Provide the (x, y) coordinate of the cell's center where the given text is located.  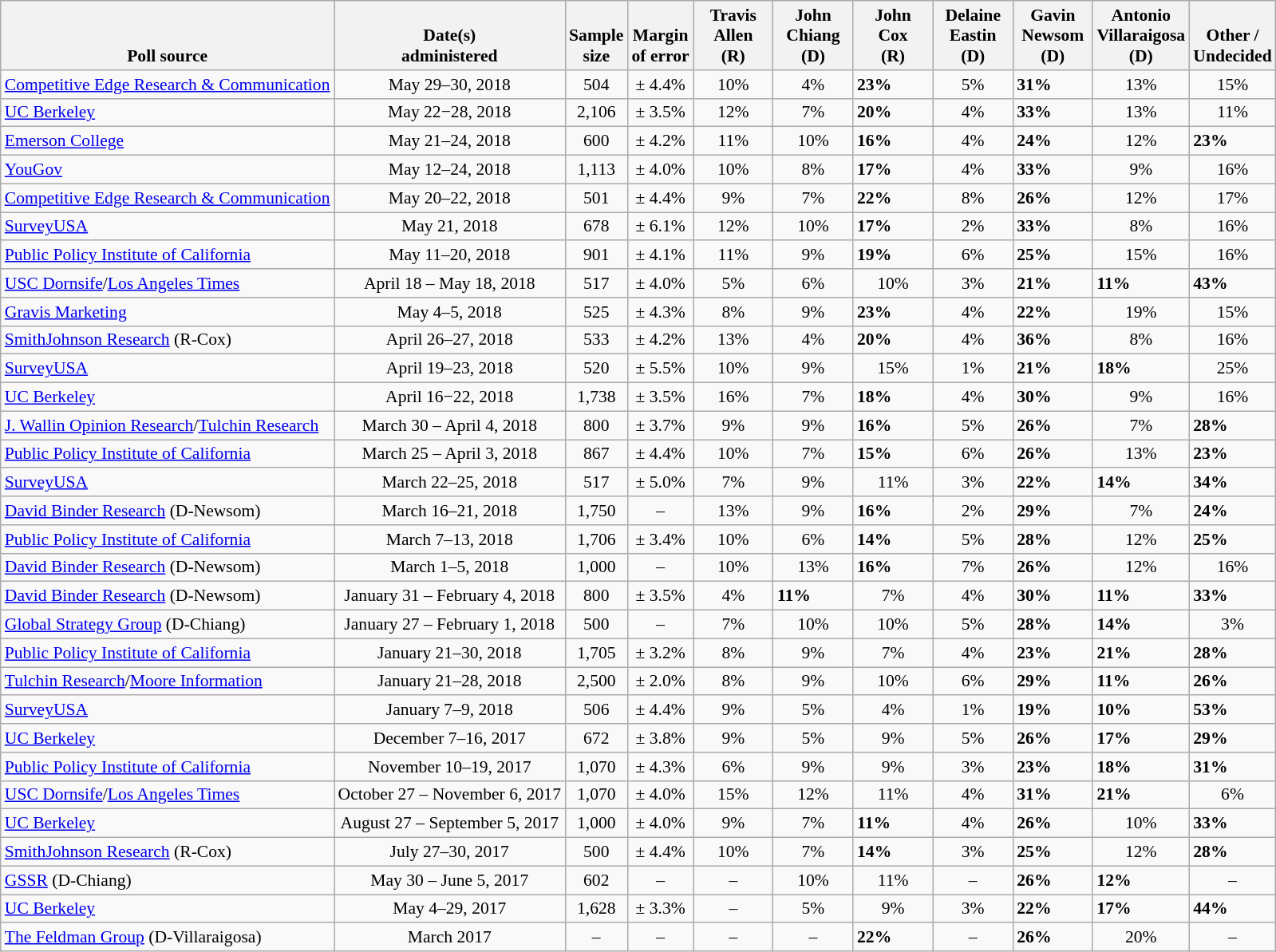
August 27 – September 5, 2017 (450, 824)
Date(s)administered (450, 35)
May 21–24, 2018 (450, 141)
TravisAllen(R) (733, 35)
600 (596, 141)
± 2.0% (661, 681)
March 30 – April 4, 2018 (450, 425)
1,705 (596, 653)
April 18 – May 18, 2018 (450, 283)
1,706 (596, 539)
JohnChiang(D) (813, 35)
Gravis Marketing (168, 312)
March 1–5, 2018 (450, 567)
53% (1232, 710)
± 6.1% (661, 227)
± 5.5% (661, 369)
Samplesize (596, 35)
Marginof error (661, 35)
January 21–28, 2018 (450, 681)
May 20–22, 2018 (450, 198)
December 7–16, 2017 (450, 738)
1,750 (596, 511)
January 31 – February 4, 2018 (450, 596)
GSSR (D-Chiang) (168, 880)
Other /Undecided (1232, 35)
April 26–27, 2018 (450, 340)
March 16–21, 2018 (450, 511)
Emerson College (168, 141)
34% (1232, 483)
January 7–9, 2018 (450, 710)
506 (596, 710)
Tulchin Research/Moore Information (168, 681)
April 16−22, 2018 (450, 397)
1,628 (596, 909)
November 10–19, 2017 (450, 767)
672 (596, 738)
May 11–20, 2018 (450, 255)
J. Wallin Opinion Research/Tulchin Research (168, 425)
October 27 – November 6, 2017 (450, 795)
501 (596, 198)
May 4–5, 2018 (450, 312)
May 21, 2018 (450, 227)
1,738 (596, 397)
The Feldman Group (D-Villaraigosa) (168, 938)
± 3.3% (661, 909)
± 3.7% (661, 425)
43% (1232, 283)
533 (596, 340)
GavinNewsom(D) (1053, 35)
602 (596, 880)
± 3.4% (661, 539)
2,500 (596, 681)
± 3.8% (661, 738)
March 7–13, 2018 (450, 539)
± 5.0% (661, 483)
504 (596, 85)
May 22−28, 2018 (450, 113)
AntonioVillaraigosa(D) (1141, 35)
July 27–30, 2017 (450, 852)
525 (596, 312)
DelaineEastin(D) (973, 35)
May 30 – June 5, 2017 (450, 880)
JohnCox(R) (893, 35)
44% (1232, 909)
520 (596, 369)
May 29–30, 2018 (450, 85)
36% (1053, 340)
± 4.1% (661, 255)
January 21–30, 2018 (450, 653)
Poll source (168, 35)
1,113 (596, 170)
Global Strategy Group (D-Chiang) (168, 625)
March 2017 (450, 938)
YouGov (168, 170)
May 4–29, 2017 (450, 909)
867 (596, 454)
2,106 (596, 113)
January 27 – February 1, 2018 (450, 625)
April 19–23, 2018 (450, 369)
March 25 – April 3, 2018 (450, 454)
678 (596, 227)
± 3.2% (661, 653)
901 (596, 255)
May 12–24, 2018 (450, 170)
March 22–25, 2018 (450, 483)
